Output the [X, Y] coordinate of the center of the cell containing the given text.  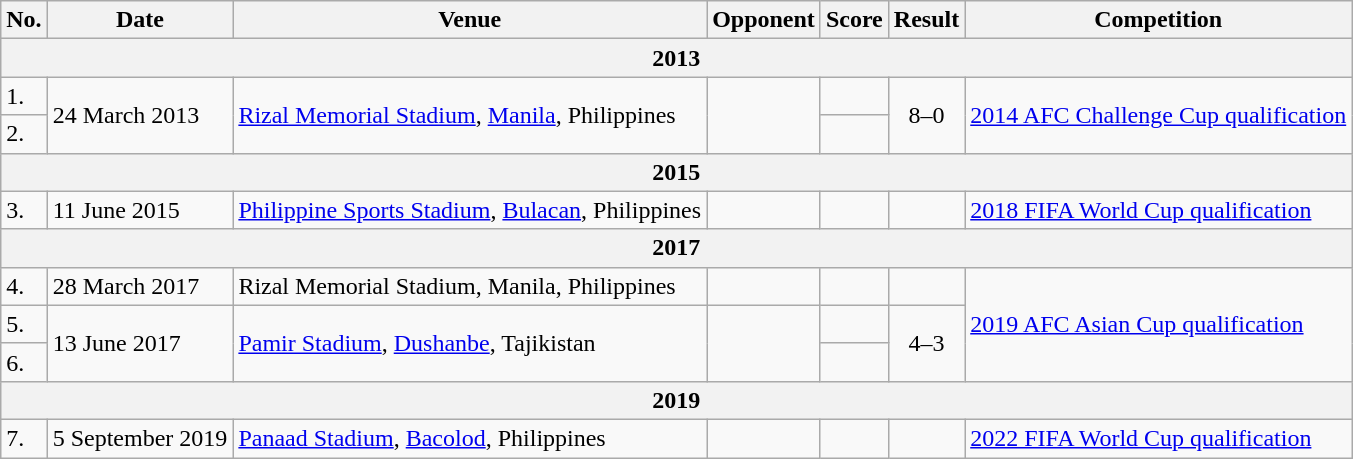
11 June 2015 [140, 210]
Score [854, 20]
4–3 [926, 343]
Venue [470, 20]
Philippine Sports Stadium, Bulacan, Philippines [470, 210]
No. [24, 20]
Opponent [764, 20]
5 September 2019 [140, 438]
1. [24, 96]
24 March 2013 [140, 115]
2022 FIFA World Cup qualification [1158, 438]
2019 [676, 400]
3. [24, 210]
7. [24, 438]
8–0 [926, 115]
2018 FIFA World Cup qualification [1158, 210]
2015 [676, 172]
5. [24, 324]
Competition [1158, 20]
4. [24, 286]
2019 AFC Asian Cup qualification [1158, 324]
6. [24, 362]
13 June 2017 [140, 343]
2013 [676, 58]
Date [140, 20]
Panaad Stadium, Bacolod, Philippines [470, 438]
Result [926, 20]
Pamir Stadium, Dushanbe, Tajikistan [470, 343]
2. [24, 134]
28 March 2017 [140, 286]
2014 AFC Challenge Cup qualification [1158, 115]
2017 [676, 248]
